Return the [X, Y] coordinate for the center point of the cell that contains the specified text.  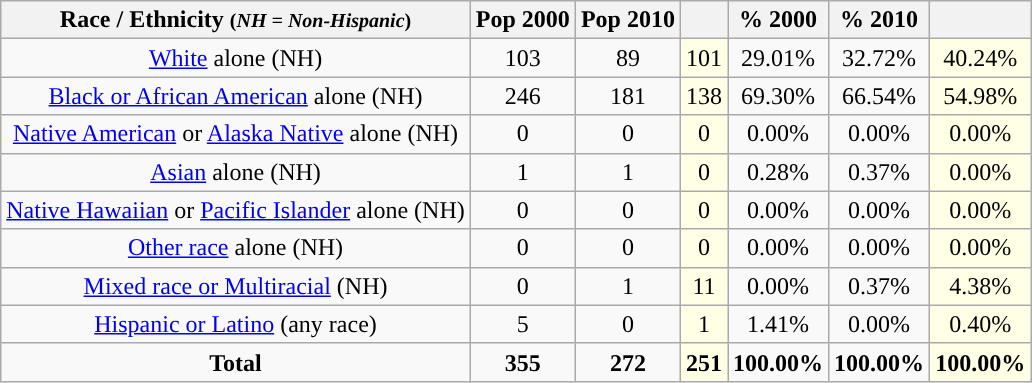
11 [704, 286]
% 2010 [880, 20]
355 [522, 362]
Mixed race or Multiracial (NH) [236, 286]
Native American or Alaska Native alone (NH) [236, 134]
White alone (NH) [236, 58]
40.24% [980, 58]
Black or African American alone (NH) [236, 96]
0.40% [980, 324]
1.41% [778, 324]
Pop 2000 [522, 20]
Pop 2010 [628, 20]
89 [628, 58]
Race / Ethnicity (NH = Non-Hispanic) [236, 20]
69.30% [778, 96]
246 [522, 96]
0.28% [778, 172]
181 [628, 96]
32.72% [880, 58]
Other race alone (NH) [236, 248]
251 [704, 362]
Total [236, 362]
29.01% [778, 58]
Hispanic or Latino (any race) [236, 324]
5 [522, 324]
103 [522, 58]
138 [704, 96]
% 2000 [778, 20]
272 [628, 362]
101 [704, 58]
Native Hawaiian or Pacific Islander alone (NH) [236, 210]
4.38% [980, 286]
66.54% [880, 96]
Asian alone (NH) [236, 172]
54.98% [980, 96]
